For the text-containing cell, return its midpoint in [x, y] coordinate format. 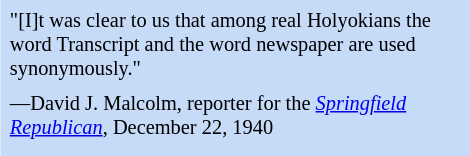
"[I]t was clear to us that among real Holyokians the word Transcript and the word newspaper are used synonymously." [235, 46]
—David J. Malcolm, reporter for the Springfield Republican, December 22, 1940 [235, 116]
